Return [x, y] of the center of cell containing provided text 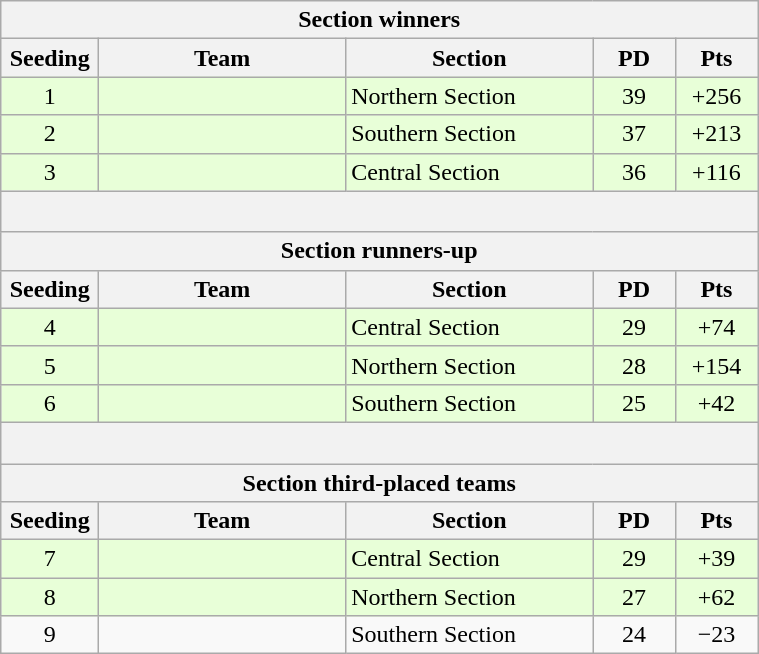
37 [634, 134]
25 [634, 403]
+154 [716, 365]
8 [50, 597]
27 [634, 597]
5 [50, 365]
+39 [716, 559]
Section winners [380, 20]
+213 [716, 134]
4 [50, 327]
24 [634, 635]
+116 [716, 172]
Section third-placed teams [380, 483]
2 [50, 134]
+42 [716, 403]
36 [634, 172]
6 [50, 403]
39 [634, 96]
7 [50, 559]
+74 [716, 327]
Section runners-up [380, 251]
+62 [716, 597]
+256 [716, 96]
1 [50, 96]
−23 [716, 635]
3 [50, 172]
9 [50, 635]
28 [634, 365]
